Pinpoint the cell where the given text exists, returning its [X, Y] midpoint coordinate. 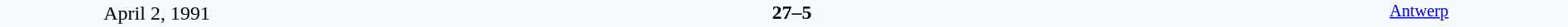
April 2, 1991 [157, 13]
Antwerp [1419, 13]
27–5 [791, 12]
